Find where the given text appears and provide that cell's center as [X, Y] coordinate. 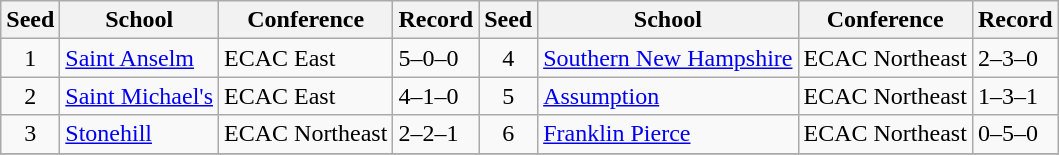
5 [508, 96]
2–2–1 [436, 134]
Southern New Hampshire [668, 58]
Saint Anselm [140, 58]
2 [30, 96]
Stonehill [140, 134]
1 [30, 58]
Assumption [668, 96]
0–5–0 [1015, 134]
6 [508, 134]
Saint Michael's [140, 96]
5–0–0 [436, 58]
1–3–1 [1015, 96]
4–1–0 [436, 96]
2–3–0 [1015, 58]
4 [508, 58]
3 [30, 134]
Franklin Pierce [668, 134]
